Return (X, Y) of the center of cell containing provided text 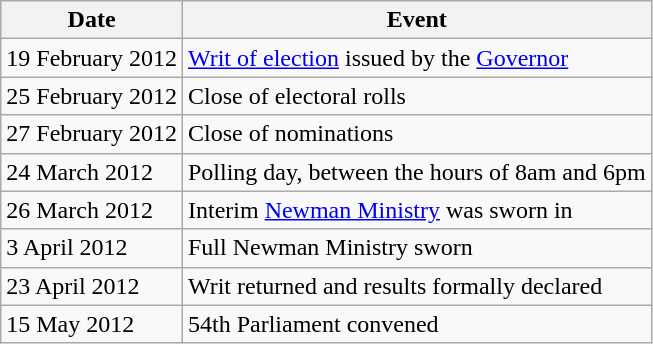
Event (416, 20)
26 March 2012 (92, 210)
19 February 2012 (92, 58)
Interim Newman Ministry was sworn in (416, 210)
Writ returned and results formally declared (416, 286)
24 March 2012 (92, 172)
27 February 2012 (92, 134)
54th Parliament convened (416, 324)
15 May 2012 (92, 324)
Polling day, between the hours of 8am and 6pm (416, 172)
25 February 2012 (92, 96)
23 April 2012 (92, 286)
Full Newman Ministry sworn (416, 248)
3 April 2012 (92, 248)
Writ of election issued by the Governor (416, 58)
Close of electoral rolls (416, 96)
Close of nominations (416, 134)
Date (92, 20)
